Scan for the cell matching the given text and deliver its (x, y) coordinate at center. 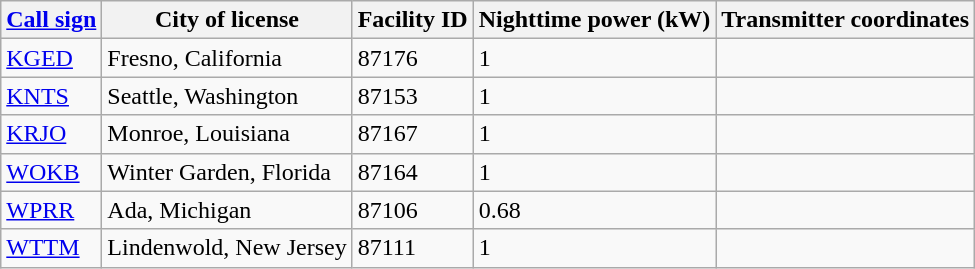
Fresno, California (227, 58)
Monroe, Louisiana (227, 134)
WOKB (52, 172)
0.68 (594, 210)
87106 (412, 210)
Lindenwold, New Jersey (227, 248)
WPRR (52, 210)
87167 (412, 134)
KNTS (52, 96)
87153 (412, 96)
KGED (52, 58)
Seattle, Washington (227, 96)
WTTM (52, 248)
Ada, Michigan (227, 210)
KRJO (52, 134)
Winter Garden, Florida (227, 172)
87164 (412, 172)
Transmitter coordinates (846, 20)
City of license (227, 20)
Facility ID (412, 20)
87176 (412, 58)
Nighttime power (kW) (594, 20)
Call sign (52, 20)
87111 (412, 248)
